Pinpoint the cell where the given text exists, returning its [x, y] midpoint coordinate. 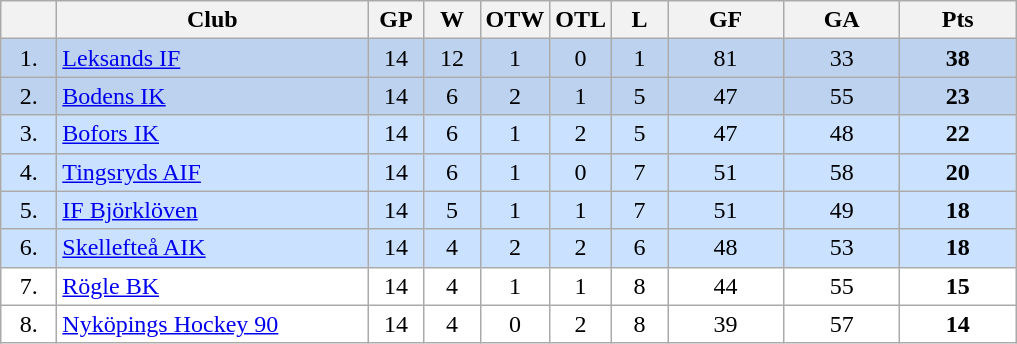
Nyköpings Hockey 90 [212, 324]
39 [726, 324]
58 [842, 172]
IF Björklöven [212, 210]
44 [726, 286]
81 [726, 58]
38 [958, 58]
4. [29, 172]
Rögle BK [212, 286]
Leksands IF [212, 58]
GA [842, 20]
L [640, 20]
12 [452, 58]
6. [29, 248]
23 [958, 96]
GF [726, 20]
15 [958, 286]
5. [29, 210]
Pts [958, 20]
2. [29, 96]
3. [29, 134]
Club [212, 20]
OTW [515, 20]
1. [29, 58]
53 [842, 248]
8. [29, 324]
7. [29, 286]
33 [842, 58]
OTL [581, 20]
Tingsryds AIF [212, 172]
Bodens IK [212, 96]
W [452, 20]
22 [958, 134]
Skellefteå AIK [212, 248]
57 [842, 324]
20 [958, 172]
GP [396, 20]
49 [842, 210]
Bofors IK [212, 134]
